Scan for the cell matching the given text and deliver its (x, y) coordinate at center. 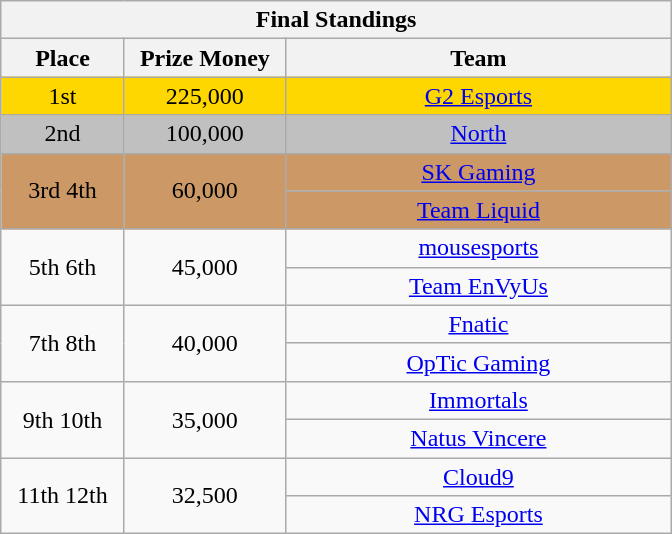
45,000 (204, 267)
40,000 (204, 343)
60,000 (204, 191)
Prize Money (204, 58)
SK Gaming (478, 172)
100,000 (204, 134)
11th 12th (63, 496)
Team Liquid (478, 210)
Team EnVyUs (478, 286)
mousesports (478, 248)
7th 8th (63, 343)
Fnatic (478, 324)
3rd 4th (63, 191)
OpTic Gaming (478, 362)
225,000 (204, 96)
5th 6th (63, 267)
NRG Esports (478, 515)
North (478, 134)
2nd (63, 134)
1st (63, 96)
G2 Esports (478, 96)
Cloud9 (478, 477)
Place (63, 58)
9th 10th (63, 419)
Immortals (478, 400)
32,500 (204, 496)
35,000 (204, 419)
Final Standings (336, 20)
Natus Vincere (478, 438)
Team (478, 58)
